Determine the (x, y) coordinate at the center of the cell enclosing the given text.  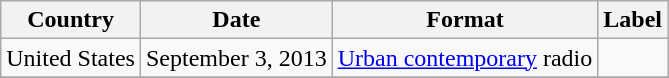
Date (236, 20)
Format (465, 20)
United States (71, 58)
Country (71, 20)
September 3, 2013 (236, 58)
Label (633, 20)
Urban contemporary radio (465, 58)
